Return the (x, y) coordinate for the center point of the cell that contains the specified text.  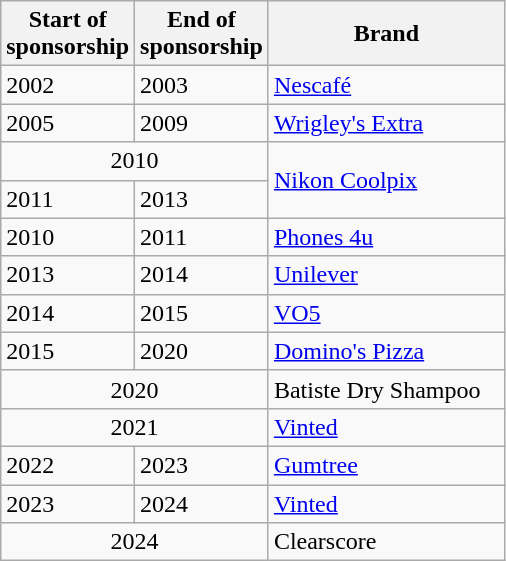
Wrigley's Extra (386, 123)
Unilever (386, 275)
End of sponsorship (202, 34)
Nikon Coolpix (386, 180)
2021 (135, 427)
Brand (386, 34)
2002 (68, 85)
Start of sponsorship (68, 34)
Domino's Pizza (386, 351)
Clearscore (386, 542)
2005 (68, 123)
Nescafé (386, 85)
2022 (68, 465)
Gumtree (386, 465)
VO5 (386, 313)
Batiste Dry Shampoo (386, 389)
2003 (202, 85)
2009 (202, 123)
Phones 4u (386, 237)
